Provide the [X, Y] coordinate of the cell's center where the given text is located.  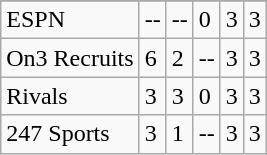
ESPN [70, 20]
6 [152, 58]
2 [180, 58]
Rivals [70, 96]
On3 Recruits [70, 58]
1 [180, 134]
247 Sports [70, 134]
